For the text-containing cell, return its midpoint in [x, y] coordinate format. 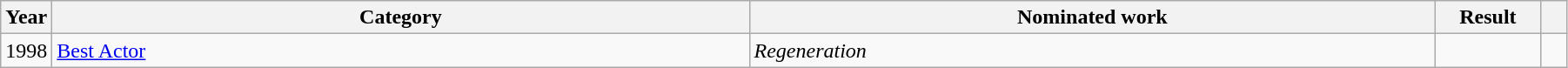
Year [26, 17]
1998 [26, 51]
Category [400, 17]
Nominated work [1093, 17]
Result [1488, 17]
Regeneration [1093, 51]
Best Actor [400, 51]
